Determine the (X, Y) coordinate at the center of the cell enclosing the given text.  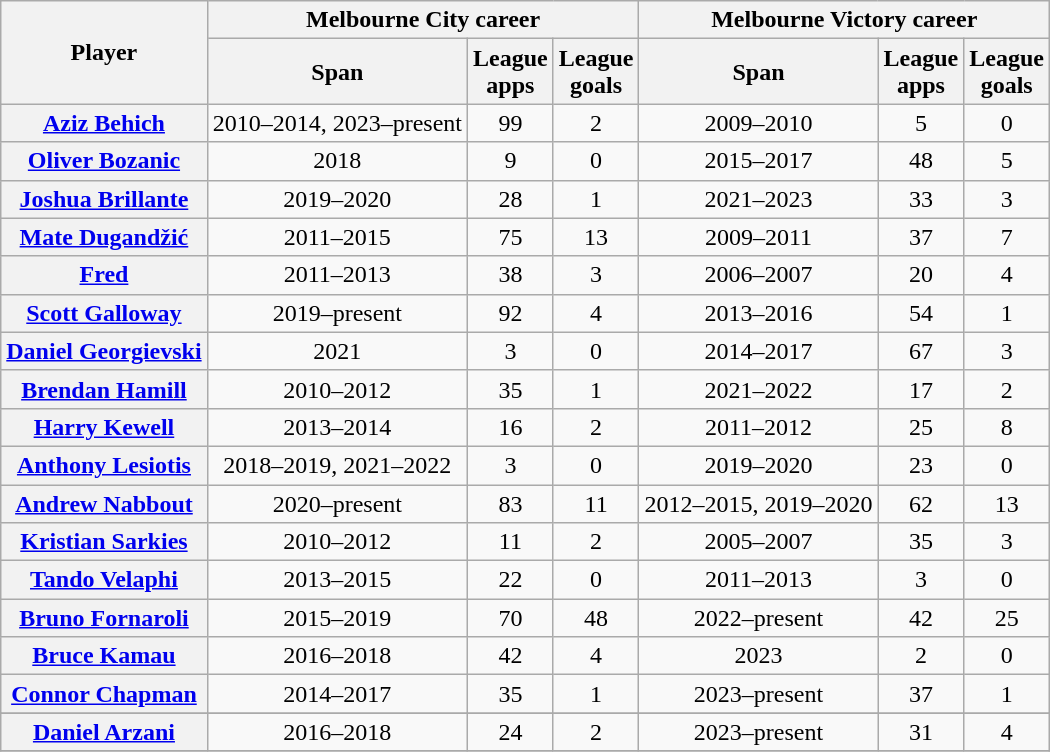
99 (511, 123)
2005–2007 (758, 542)
2020–present (337, 503)
92 (511, 313)
2013–2014 (337, 427)
62 (921, 503)
Andrew Nabbout (104, 503)
2021–2022 (758, 389)
Harry Kewell (104, 427)
67 (921, 351)
Fred (104, 275)
2018 (337, 161)
17 (921, 389)
Scott Galloway (104, 313)
2022–present (758, 618)
2015–2019 (337, 618)
2010–2014, 2023–present (337, 123)
2021–2023 (758, 199)
Daniel Georgievski (104, 351)
2009–2010 (758, 123)
Bruce Kamau (104, 656)
Melbourne City career (423, 20)
2018–2019, 2021–2022 (337, 465)
24 (511, 732)
Connor Chapman (104, 694)
33 (921, 199)
2009–2011 (758, 237)
70 (511, 618)
2013–2015 (337, 580)
2013–2016 (758, 313)
31 (921, 732)
Aziz Behich (104, 123)
Melbourne Victory career (844, 20)
2015–2017 (758, 161)
75 (511, 237)
Oliver Bozanic (104, 161)
2011–2012 (758, 427)
Mate Dugandžić (104, 237)
Anthony Lesiotis (104, 465)
Joshua Brillante (104, 199)
2011–2015 (337, 237)
38 (511, 275)
16 (511, 427)
2012–2015, 2019–2020 (758, 503)
Tando Velaphi (104, 580)
83 (511, 503)
8 (1007, 427)
23 (921, 465)
9 (511, 161)
20 (921, 275)
2023 (758, 656)
2021 (337, 351)
28 (511, 199)
Daniel Arzani (104, 732)
Brendan Hamill (104, 389)
7 (1007, 237)
Kristian Sarkies (104, 542)
22 (511, 580)
2019–present (337, 313)
Player (104, 52)
2006–2007 (758, 275)
54 (921, 313)
Bruno Fornaroli (104, 618)
